Locate the cell with the specified text and output its (X, Y) center coordinate. 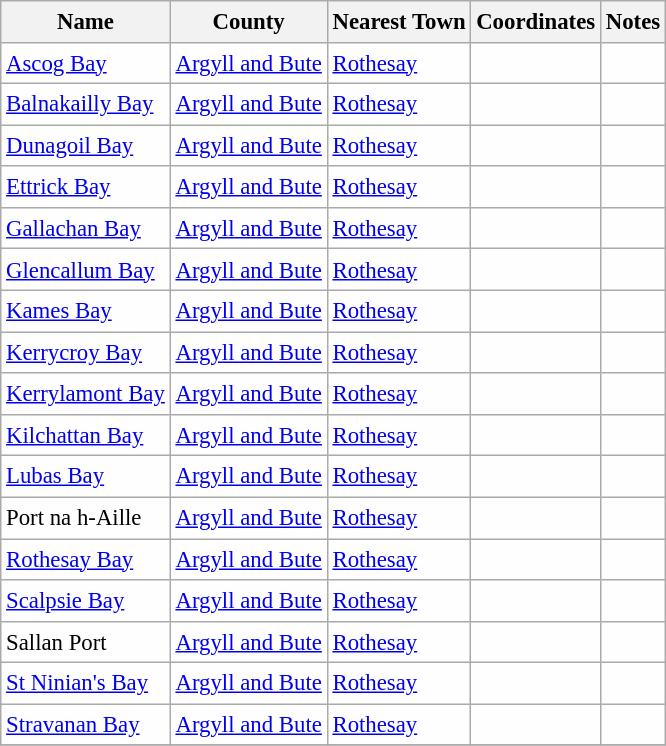
Kames Bay (86, 312)
Kilchattan Bay (86, 436)
Balnakailly Bay (86, 104)
Coordinates (536, 22)
Notes (632, 22)
Dunagoil Bay (86, 146)
Scalpsie Bay (86, 600)
Lubas Bay (86, 476)
Gallachan Bay (86, 228)
Name (86, 22)
Port na h-Aille (86, 518)
Ettrick Bay (86, 186)
Kerrycroy Bay (86, 352)
Nearest Town (399, 22)
Stravanan Bay (86, 724)
Kerrylamont Bay (86, 394)
Rothesay Bay (86, 560)
St Ninian's Bay (86, 684)
County (248, 22)
Sallan Port (86, 642)
Glencallum Bay (86, 270)
Ascog Bay (86, 62)
